Extract the [X, Y] coordinate from the center of the cell holding the provided text.  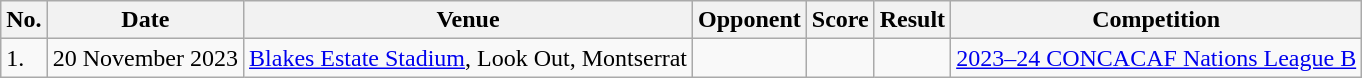
Venue [468, 20]
Opponent [750, 20]
Date [145, 20]
2023–24 CONCACAF Nations League B [1156, 58]
No. [24, 20]
Blakes Estate Stadium, Look Out, Montserrat [468, 58]
Competition [1156, 20]
Score [840, 20]
Result [912, 20]
20 November 2023 [145, 58]
1. [24, 58]
